Return (x, y) of the center of cell containing provided text 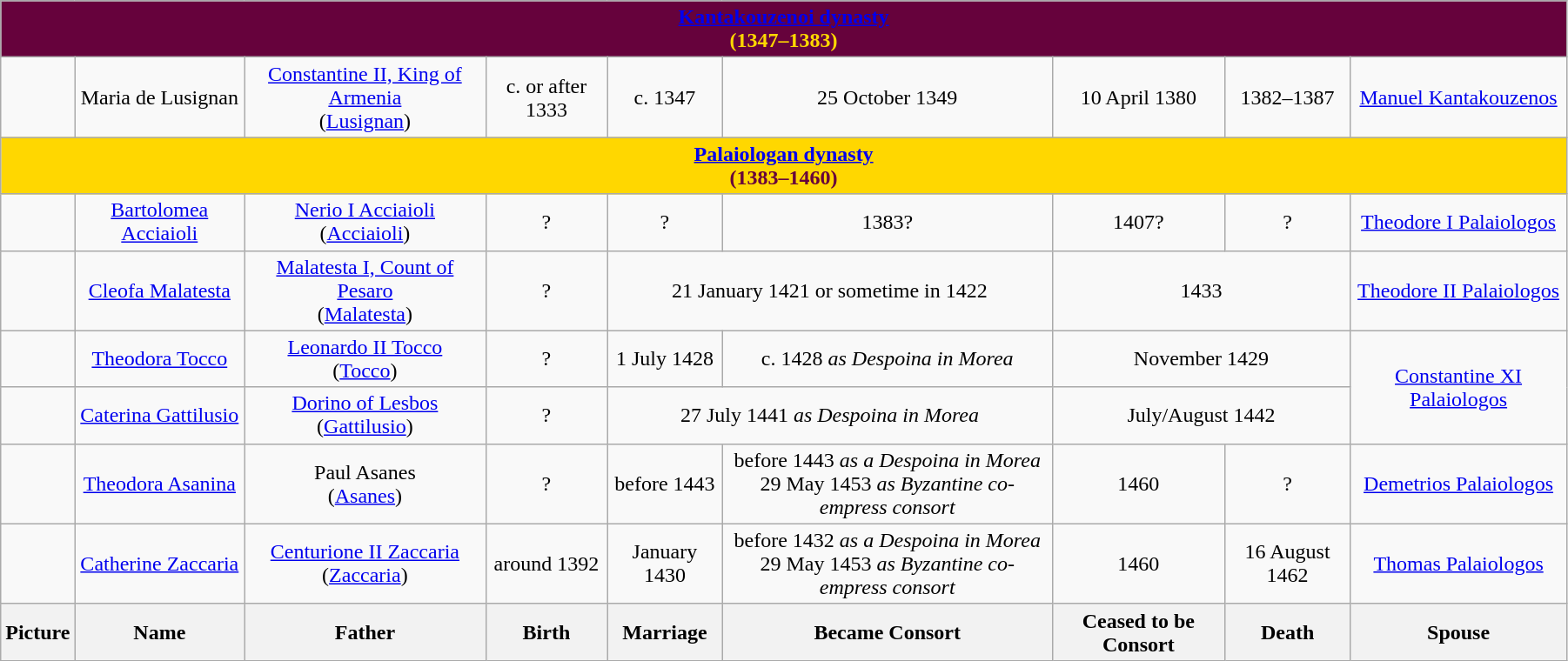
January 1430 (665, 564)
Father (365, 631)
1407? (1138, 223)
Constantine II, King of Armenia(Lusignan) (365, 97)
1383? (888, 223)
Malatesta I, Count of Pesaro(Malatesta) (365, 290)
Palaiologan dynasty(1383–1460) (784, 165)
Death (1287, 631)
10 April 1380 (1138, 97)
Theodora Asanina (160, 484)
1382–1387 (1287, 97)
Spouse (1458, 631)
c. 1428 as Despoina in Morea (888, 358)
Birth (546, 631)
July/August 1442 (1201, 416)
Maria de Lusignan (160, 97)
Ceased to be Consort (1138, 631)
16 August 1462 (1287, 564)
Became Consort (888, 631)
Centurione II Zaccaria(Zaccaria) (365, 564)
Name (160, 631)
Marriage (665, 631)
25 October 1349 (888, 97)
November 1429 (1201, 358)
Dorino of Lesbos(Gattilusio) (365, 416)
Theodore II Palaiologos (1458, 290)
21 January 1421 or sometime in 1422 (830, 290)
Cleofa Malatesta (160, 290)
1433 (1201, 290)
Leonardo II Tocco(Tocco) (365, 358)
Kantakouzenoi dynasty(1347–1383) (784, 30)
Theodora Tocco (160, 358)
27 July 1441 as Despoina in Morea (830, 416)
Paul Asanes(Asanes) (365, 484)
Caterina Gattilusio (160, 416)
Catherine Zaccaria (160, 564)
before 1443 as a Despoina in Morea29 May 1453 as Byzantine co-empress consort (888, 484)
Nerio I Acciaioli(Acciaioli) (365, 223)
Thomas Palaiologos (1458, 564)
Picture (38, 631)
Theodore I Palaiologos (1458, 223)
before 1432 as a Despoina in Morea29 May 1453 as Byzantine co-empress consort (888, 564)
1 July 1428 (665, 358)
c. 1347 (665, 97)
before 1443 (665, 484)
c. or after 1333 (546, 97)
Manuel Kantakouzenos (1458, 97)
Bartolomea Acciaioli (160, 223)
Demetrios Palaiologos (1458, 484)
around 1392 (546, 564)
Constantine XI Palaiologos (1458, 387)
